Identify which cell holds the provided text, then report its (x, y) central coordinate. 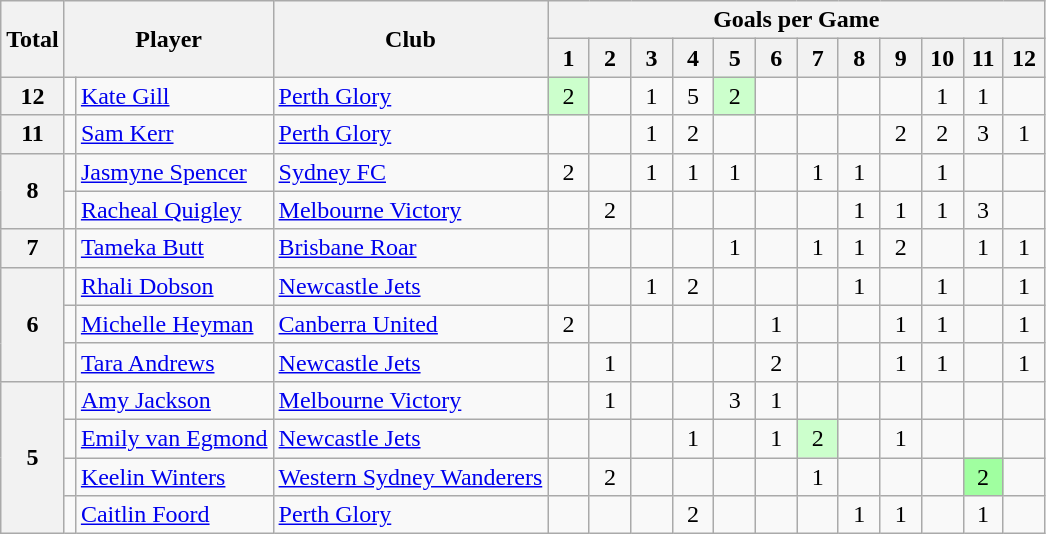
Sam Kerr (174, 134)
Western Sydney Wanderers (410, 477)
Michelle Heyman (174, 324)
Club (410, 39)
Caitlin Foord (174, 515)
10 (943, 58)
Jasmyne Spencer (174, 172)
Tara Andrews (174, 362)
Emily van Egmond (174, 438)
Racheal Quigley (174, 210)
4 (693, 58)
Amy Jackson (174, 400)
Sydney FC (410, 172)
Brisbane Roar (410, 248)
Player (168, 39)
Canberra United (410, 324)
Keelin Winters (174, 477)
Rhali Dobson (174, 286)
Tameka Butt (174, 248)
Total (33, 39)
Kate Gill (174, 96)
Goals per Game (796, 20)
9 (901, 58)
